Scan for the cell matching the given text and deliver its [x, y] coordinate at center. 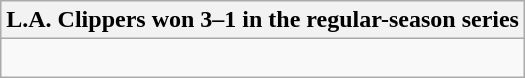
L.A. Clippers won 3–1 in the regular-season series [263, 20]
